Capture the cell that displays the provided text and extract its [X, Y] central coordinate. 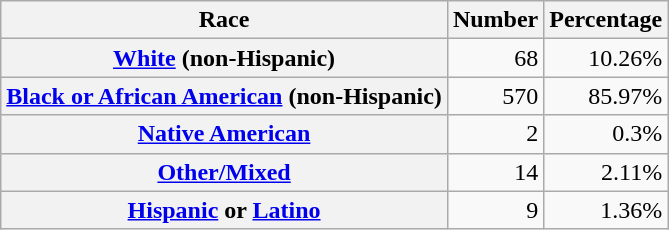
Percentage [606, 20]
68 [495, 58]
85.97% [606, 96]
14 [495, 172]
Number [495, 20]
Black or African American (non-Hispanic) [224, 96]
1.36% [606, 210]
White (non-Hispanic) [224, 58]
9 [495, 210]
Other/Mixed [224, 172]
2.11% [606, 172]
Race [224, 20]
10.26% [606, 58]
0.3% [606, 134]
Native American [224, 134]
Hispanic or Latino [224, 210]
570 [495, 96]
2 [495, 134]
